From the cell containing the given text, extract its center point as (X, Y) coordinate. 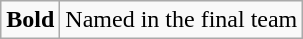
Bold (30, 20)
Named in the final team (182, 20)
